From the cell containing the given text, extract its center point as (x, y) coordinate. 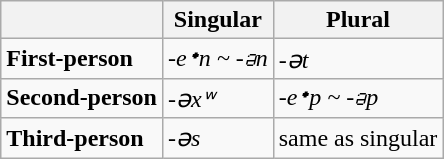
-ət (358, 59)
Third-person (82, 138)
Singular (218, 20)
-əxʷ (218, 98)
Plural (358, 20)
Second-person (82, 98)
-eꞏn ~ -ən (218, 59)
First-person (82, 59)
same as singular (358, 138)
-əs (218, 138)
-eꞏp ~ -əp (358, 98)
